Provide the (X, Y) coordinate of the cell's center where the given text is located.  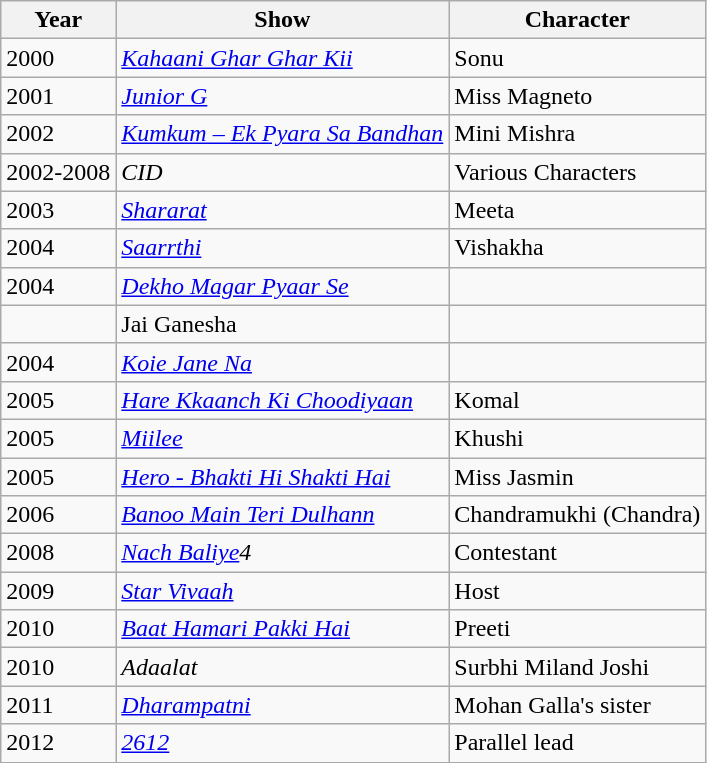
2001 (58, 96)
Parallel lead (578, 743)
Character (578, 20)
Kahaani Ghar Ghar Kii (282, 58)
Khushi (578, 438)
Hare Kkaanch Ki Choodiyaan (282, 400)
Show (282, 20)
Mohan Galla's sister (578, 705)
2002 (58, 134)
Year (58, 20)
Mini Mishra (578, 134)
Jai Ganesha (282, 324)
Surbhi Miland Joshi (578, 667)
Dekho Magar Pyaar Se (282, 286)
2009 (58, 591)
Vishakha (578, 248)
Miilee (282, 438)
Adaalat (282, 667)
Star Vivaah (282, 591)
Preeti (578, 629)
Miss Magneto (578, 96)
Shararat (282, 210)
2012 (58, 743)
Banoo Main Teri Dulhann (282, 515)
2006 (58, 515)
Hero - Bhakti Hi Shakti Hai (282, 477)
2008 (58, 553)
Contestant (578, 553)
Saarrthi (282, 248)
Nach Baliye4 (282, 553)
2612 (282, 743)
Dharampatni (282, 705)
2003 (58, 210)
CID (282, 172)
Junior G (282, 96)
Miss Jasmin (578, 477)
Chandramukhi (Chandra) (578, 515)
2011 (58, 705)
Komal (578, 400)
2002-2008 (58, 172)
Meeta (578, 210)
Baat Hamari Pakki Hai (282, 629)
Various Characters (578, 172)
Koie Jane Na (282, 362)
Sonu (578, 58)
Host (578, 591)
Kumkum – Ek Pyara Sa Bandhan (282, 134)
2000 (58, 58)
